Locate the cell with the specified text and output its (x, y) center coordinate. 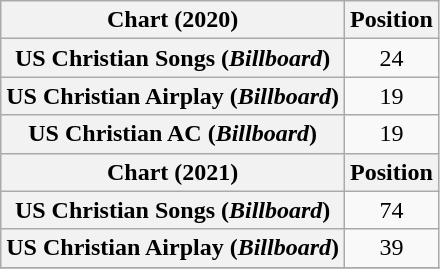
Chart (2020) (173, 20)
24 (392, 58)
US Christian AC (Billboard) (173, 134)
Chart (2021) (173, 172)
39 (392, 248)
74 (392, 210)
